Find where the given text appears and provide that cell's center as [X, Y] coordinate. 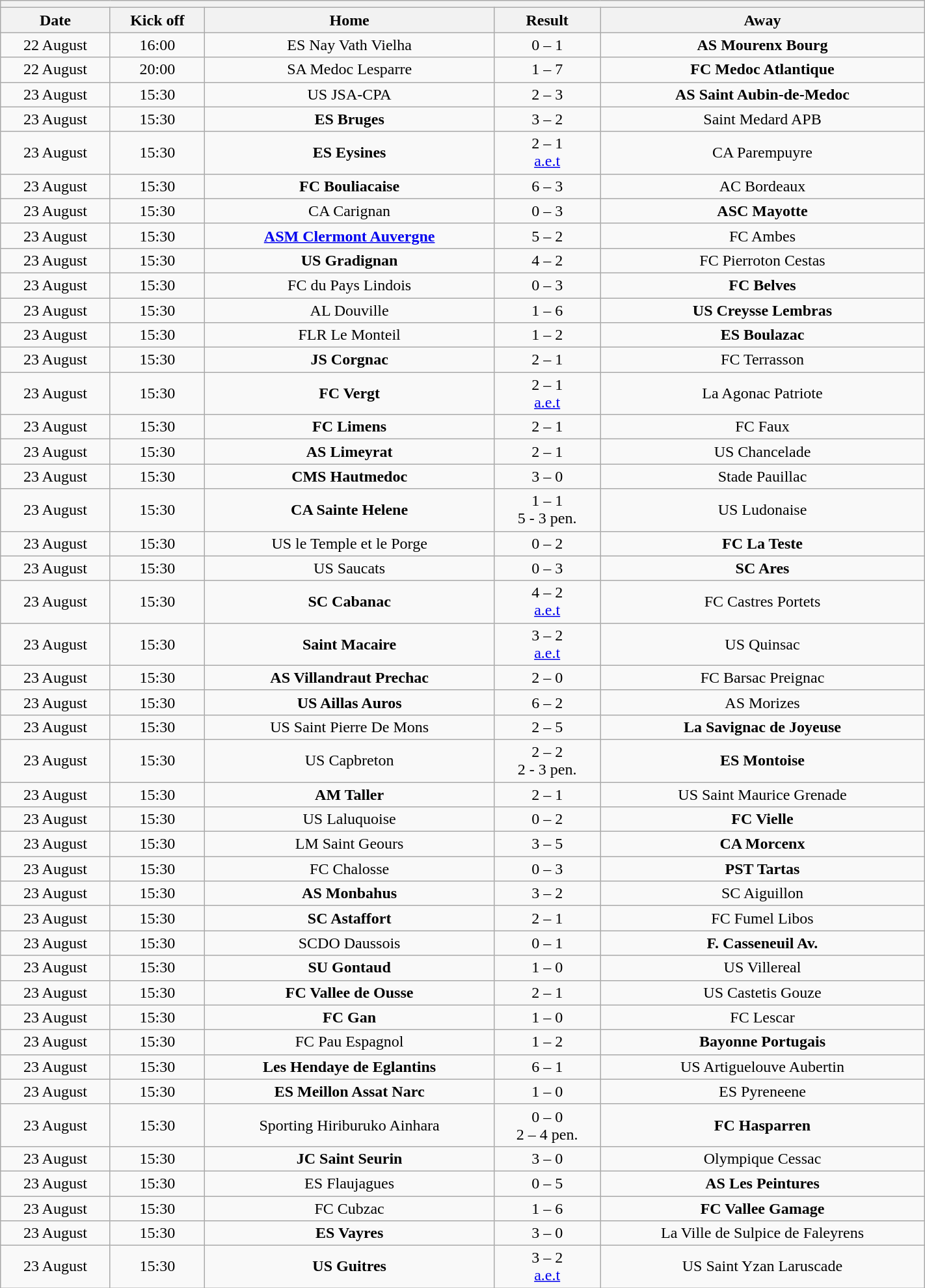
Les Hendaye de Eglantins [350, 1067]
4 – 2 a.e.t [548, 601]
La Agonac Patriote [762, 393]
Sporting Hiriburuko Ainhara [350, 1125]
FC Barsac Preignac [762, 678]
SC Ares [762, 568]
ASM Clermont Auvergne [350, 236]
Home [350, 20]
16:00 [157, 45]
FC Chalosse [350, 869]
Kick off [157, 20]
AS Saint Aubin-de-Medoc [762, 94]
FC du Pays Lindois [350, 285]
ES Montoise [762, 760]
AS Limeyrat [350, 452]
AS Mourenx Bourg [762, 45]
La Ville de Sulpice de Faleyrens [762, 1233]
FC Vallee Gamage [762, 1209]
CA Morcenx [762, 844]
SU Gontaud [350, 968]
Stade Pauillac [762, 476]
SC Astaffort [350, 918]
US JSA-CPA [350, 94]
US Saint Yzan Laruscade [762, 1267]
US Guitres [350, 1267]
US Saucats [350, 568]
SA Medoc Lesparre [350, 70]
Date [55, 20]
Olympique Cessac [762, 1158]
JS Corgnac [350, 360]
FC Vielle [762, 819]
Saint Macaire [350, 644]
FC Terrasson [762, 360]
US Quinsac [762, 644]
ASC Mayotte [762, 211]
FC Medoc Atlantique [762, 70]
ES Nay Vath Vielha [350, 45]
2 – 2 2 - 3 pen. [548, 760]
6 – 2 [548, 702]
2 – 0 [548, 678]
CA Parempuyre [762, 152]
FC Cubzac [350, 1209]
5 – 2 [548, 236]
FLR Le Monteil [350, 335]
FC Gan [350, 1017]
AS Monbahus [350, 894]
US Capbreton [350, 760]
AM Taller [350, 795]
US le Temple et le Porge [350, 543]
FC Pau Espagnol [350, 1042]
ES Bruges [350, 119]
2 – 3 [548, 94]
FC Fumel Libos [762, 918]
FC Pierroton Cestas [762, 260]
FC Belves [762, 285]
ES Flaujagues [350, 1183]
AC Bordeaux [762, 186]
La Savignac de Joyeuse [762, 727]
FC La Teste [762, 543]
AS Villandraut Prechac [350, 678]
4 – 2 [548, 260]
FC Limens [350, 427]
1 – 7 [548, 70]
AS Les Peintures [762, 1183]
US Laluquoise [350, 819]
US Castetis Gouze [762, 993]
SC Aiguillon [762, 894]
US Aillas Auros [350, 702]
LM Saint Geours [350, 844]
3 – 5 [548, 844]
Away [762, 20]
FC Castres Portets [762, 601]
Bayonne Portugais [762, 1042]
ES Boulazac [762, 335]
ES Meillon Assat Narc [350, 1091]
FC Ambes [762, 236]
PST Tartas [762, 869]
CMS Hautmedoc [350, 476]
CA Sainte Helene [350, 510]
20:00 [157, 70]
JC Saint Seurin [350, 1158]
Saint Medard APB [762, 119]
FC Hasparren [762, 1125]
US Artiguelouve Aubertin [762, 1067]
0 – 02 – 4 pen. [548, 1125]
6 – 3 [548, 186]
FC Bouliacaise [350, 186]
US Creysse Lembras [762, 310]
ES Vayres [350, 1233]
6 – 1 [548, 1067]
US Saint Maurice Grenade [762, 795]
US Villereal [762, 968]
FC Faux [762, 427]
1 – 1 5 - 3 pen. [548, 510]
CA Carignan [350, 211]
ES Pyreneene [762, 1091]
0 – 5 [548, 1183]
FC Vergt [350, 393]
US Gradignan [350, 260]
ES Eysines [350, 152]
SCDO Daussois [350, 943]
Result [548, 20]
AL Douville [350, 310]
F. Casseneuil Av. [762, 943]
AS Morizes [762, 702]
US Saint Pierre De Mons [350, 727]
SC Cabanac [350, 601]
FC Vallee de Ousse [350, 993]
FC Lescar [762, 1017]
US Chancelade [762, 452]
2 – 5 [548, 727]
US Ludonaise [762, 510]
